From the cell containing the given text, extract its center point as (X, Y) coordinate. 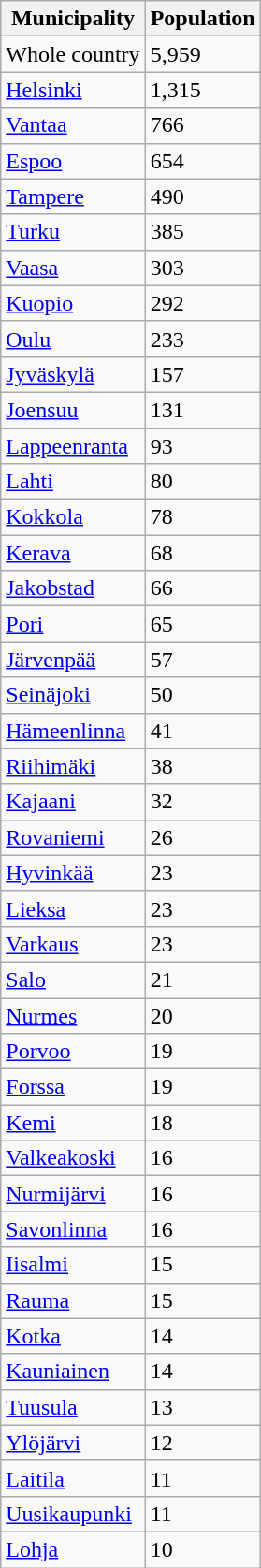
20 (202, 1015)
32 (202, 802)
13 (202, 1407)
385 (202, 232)
18 (202, 1123)
80 (202, 482)
Espoo (73, 161)
10 (202, 1549)
Joensuu (73, 410)
Oulu (73, 339)
Varkaus (73, 944)
57 (202, 660)
Helsinki (73, 90)
Rovaniemi (73, 837)
303 (202, 268)
66 (202, 588)
68 (202, 553)
Municipality (73, 19)
Savonlinna (73, 1229)
Järvenpää (73, 660)
Tampere (73, 196)
Nurmijärvi (73, 1194)
21 (202, 980)
Forssa (73, 1087)
Porvoo (73, 1052)
Tuusula (73, 1407)
Uusikaupunki (73, 1514)
Lohja (73, 1549)
Turku (73, 232)
93 (202, 446)
Valkeakoski (73, 1158)
Whole country (73, 54)
Nurmes (73, 1015)
41 (202, 731)
Jyväskylä (73, 374)
157 (202, 374)
131 (202, 410)
Lieksa (73, 908)
38 (202, 766)
5,959 (202, 54)
50 (202, 695)
1,315 (202, 90)
Lappeenranta (73, 446)
Vantaa (73, 125)
766 (202, 125)
490 (202, 196)
Kauniainen (73, 1372)
Salo (73, 980)
Population (202, 19)
12 (202, 1443)
Kajaani (73, 802)
Seinäjoki (73, 695)
Kuopio (73, 303)
Rauma (73, 1300)
Kerava (73, 553)
78 (202, 517)
Iisalmi (73, 1265)
Kokkola (73, 517)
233 (202, 339)
Hämeenlinna (73, 731)
292 (202, 303)
654 (202, 161)
Kemi (73, 1123)
Jakobstad (73, 588)
Pori (73, 624)
Hyvinkää (73, 873)
Kotka (73, 1336)
65 (202, 624)
26 (202, 837)
Ylöjärvi (73, 1443)
Laitila (73, 1478)
Riihimäki (73, 766)
Lahti (73, 482)
Vaasa (73, 268)
